Output the [x, y] coordinate of the center of the cell containing the given text.  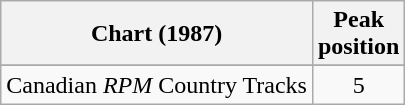
Peakposition [358, 34]
5 [358, 85]
Canadian RPM Country Tracks [157, 85]
Chart (1987) [157, 34]
